Output the [x, y] coordinate of the center of the cell containing the given text.  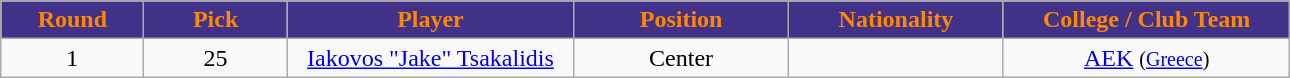
AEK (Greece) [1146, 58]
Nationality [896, 20]
Pick [216, 20]
Player [430, 20]
Center [682, 58]
Position [682, 20]
College / Club Team [1146, 20]
25 [216, 58]
Iakovos "Jake" Tsakalidis [430, 58]
Round [72, 20]
1 [72, 58]
